Determine the [x, y] coordinate at the center of the cell enclosing the given text.  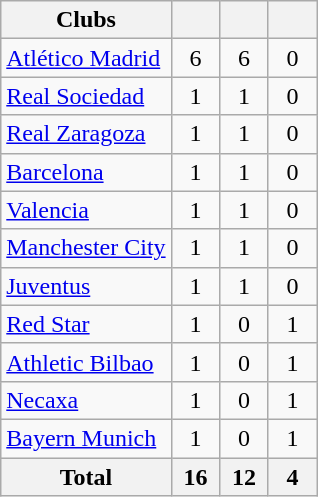
Red Star [86, 324]
Necaxa [86, 400]
12 [244, 477]
16 [196, 477]
Real Zaragoza [86, 134]
Clubs [86, 20]
Atlético Madrid [86, 58]
Athletic Bilbao [86, 362]
Valencia [86, 210]
Bayern Munich [86, 438]
Total [86, 477]
Manchester City [86, 248]
4 [292, 477]
Juventus [86, 286]
Real Sociedad [86, 96]
Barcelona [86, 172]
